Return [x, y] of the center of cell containing provided text 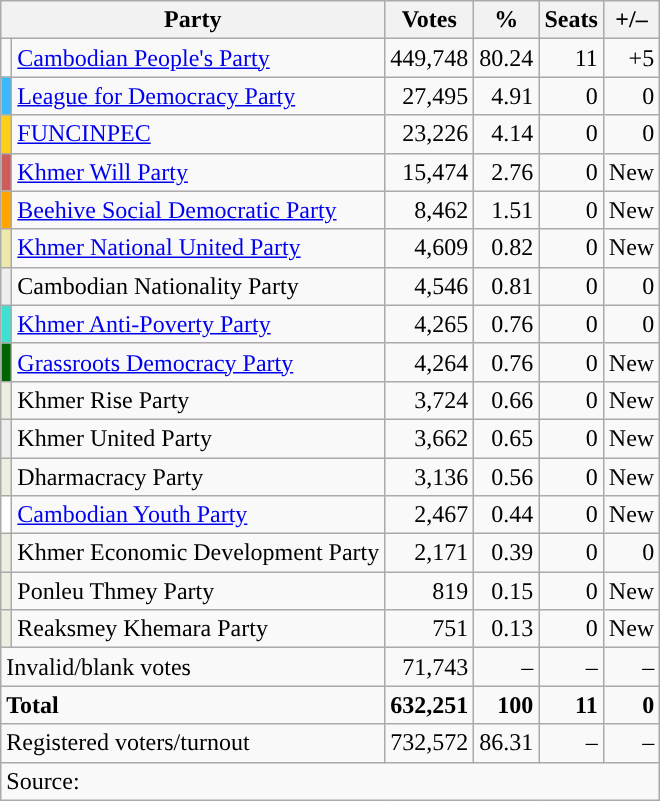
0.82 [506, 248]
Invalid/blank votes [193, 667]
819 [430, 591]
Source: [330, 781]
Khmer National United Party [198, 248]
Registered voters/turnout [193, 743]
0.56 [506, 477]
100 [506, 705]
Khmer Will Party [198, 172]
Cambodian Nationality Party [198, 286]
Reaksmey Khemara Party [198, 629]
Seats [571, 20]
Khmer United Party [198, 438]
4.14 [506, 134]
Ponleu Thmey Party [198, 591]
% [506, 20]
23,226 [430, 134]
3,136 [430, 477]
86.31 [506, 743]
Beehive Social Democratic Party [198, 210]
27,495 [430, 96]
0.15 [506, 591]
1.51 [506, 210]
4,609 [430, 248]
+/– [631, 20]
71,743 [430, 667]
449,748 [430, 58]
4,265 [430, 324]
+5 [631, 58]
Khmer Economic Development Party [198, 553]
632,251 [430, 705]
Party [193, 20]
80.24 [506, 58]
0.13 [506, 629]
Cambodian Youth Party [198, 515]
0.39 [506, 553]
4,264 [430, 362]
0.65 [506, 438]
Khmer Rise Party [198, 400]
Dharmacracy Party [198, 477]
3,662 [430, 438]
2,467 [430, 515]
2,171 [430, 553]
0.44 [506, 515]
Grassroots Democracy Party [198, 362]
3,724 [430, 400]
0.81 [506, 286]
Total [193, 705]
15,474 [430, 172]
8,462 [430, 210]
League for Democracy Party [198, 96]
751 [430, 629]
0.66 [506, 400]
732,572 [430, 743]
4,546 [430, 286]
FUNCINPEC [198, 134]
4.91 [506, 96]
Khmer Anti-Poverty Party [198, 324]
Cambodian People's Party [198, 58]
2.76 [506, 172]
Votes [430, 20]
